For the text-containing cell, return its midpoint in [X, Y] coordinate format. 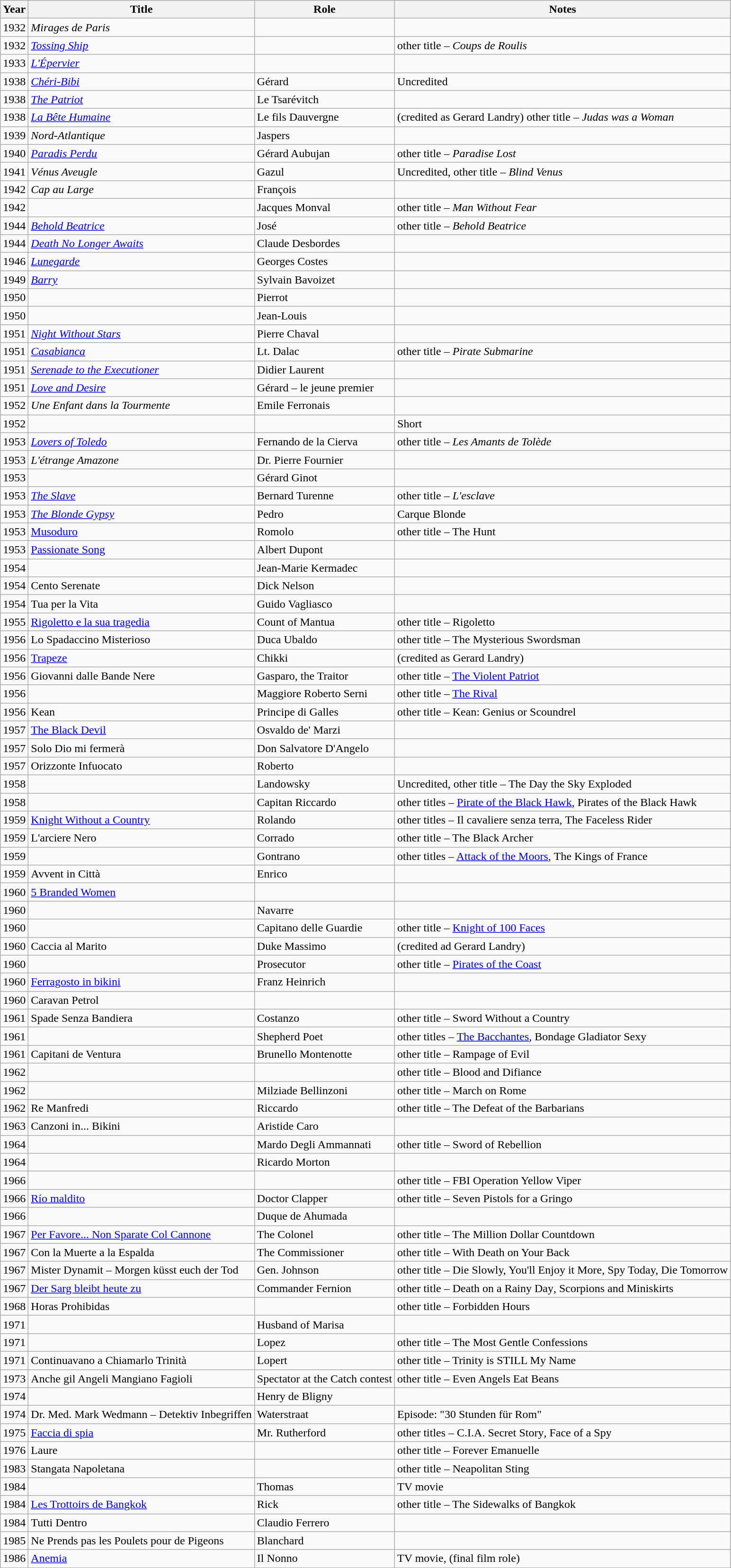
(credited ad Gerard Landry) [562, 946]
Il Nonno [324, 1559]
Gérard [324, 81]
TV movie [562, 1487]
other title – The Sidewalks of Bangkok [562, 1505]
Tua per la Vita [141, 604]
other title – The Million Dollar Countdown [562, 1234]
Tossing Ship [141, 45]
Romolo [324, 532]
Capitano delle Guardie [324, 928]
1985 [14, 1541]
Shepherd Poet [324, 1036]
Re Manfredi [141, 1108]
Paradis Perdu [141, 153]
Gen. Johnson [324, 1270]
Henry de Bligny [324, 1397]
other titles – Pirate of the Black Hawk, Pirates of the Black Hawk [562, 802]
Husband of Marisa [324, 1324]
TV movie, (final film role) [562, 1559]
Horas Prohibidas [141, 1306]
other title – The Hunt [562, 532]
Enrico [324, 874]
other title – Behold Beatrice [562, 226]
Nord-Atlantique [141, 135]
Der Sarg bleibt heute zu [141, 1288]
Casabianca [141, 352]
Pierre Chaval [324, 334]
1949 [14, 280]
Anche gil Angeli Mangiano Fagioli [141, 1379]
Dr. Pierre Fournier [324, 460]
Spade Senza Bandiera [141, 1018]
Continuavano a Chiamarlo Trinità [141, 1360]
other title – Kean: Genius or Scoundrel [562, 712]
Cap au Large [141, 189]
Mister Dynamit – Morgen küsst euch der Tod [141, 1270]
Mirages de Paris [141, 27]
other title – FBI Operation Yellow Viper [562, 1180]
Aristide Caro [324, 1126]
Per Favore... Non Sparate Col Cannone [141, 1234]
Osvaldo de' Marzi [324, 730]
other title – Sword of Rebellion [562, 1144]
Waterstraat [324, 1415]
Guido Vagliasco [324, 604]
other title – March on Rome [562, 1090]
The Commissioner [324, 1252]
Vénus Aveugle [141, 171]
The Colonel [324, 1234]
other title – L'esclave [562, 496]
Une Enfant dans la Tourmente [141, 406]
La Bête Humaine [141, 117]
Stangata Napoletana [141, 1469]
1986 [14, 1559]
Prosecutor [324, 964]
other title – The Mysterious Swordsman [562, 640]
Capitan Riccardo [324, 802]
Rick [324, 1505]
1941 [14, 171]
L'étrange Amazone [141, 460]
other title – The Violent Patriot [562, 676]
1940 [14, 153]
Lopez [324, 1342]
other title – Pirates of the Coast [562, 964]
Corrado [324, 838]
1975 [14, 1433]
1976 [14, 1451]
Count of Mantua [324, 622]
Episode: "30 Stunden für Rom" [562, 1415]
The Black Devil [141, 730]
Chéri-Bibi [141, 81]
1955 [14, 622]
Gasparo, the Traitor [324, 676]
Maggiore Roberto Serni [324, 694]
Canzoni in... Bikini [141, 1126]
Gazul [324, 171]
Avvent in Città [141, 874]
Capitani de Ventura [141, 1054]
Title [141, 9]
(credited as Gerard Landry) [562, 658]
other title – Even Angels Eat Beans [562, 1379]
Rigoletto e la sua tragedia [141, 622]
Jean-Marie Kermadec [324, 568]
Brunello Montenotte [324, 1054]
The Slave [141, 496]
other title – Knight of 100 Faces [562, 928]
Passionate Song [141, 550]
other title – Forever Emanuelle [562, 1451]
other title – Man Without Fear [562, 207]
Giovanni dalle Bande Nere [141, 676]
Les Trottoirs de Bangkok [141, 1505]
Mr. Rutherford [324, 1433]
1968 [14, 1306]
Death No Longer Awaits [141, 244]
other title – Neapolitan Sting [562, 1469]
Claudio Ferrero [324, 1523]
other title – With Death on Your Back [562, 1252]
Role [324, 9]
Riccardo [324, 1108]
Gérard Aubujan [324, 153]
Franz Heinrich [324, 982]
Emile Ferronais [324, 406]
Ricardo Morton [324, 1162]
Mardo Degli Ammannati [324, 1144]
Notes [562, 9]
Jean-Louis [324, 316]
Le Tsarévitch [324, 99]
Lopert [324, 1360]
Caccia al Marito [141, 946]
other title – Death on a Rainy Day, Scorpions and Miniskirts [562, 1288]
Fernando de la Cierva [324, 442]
other title – Forbidden Hours [562, 1306]
Caravan Petrol [141, 1000]
Short [562, 424]
Landowsky [324, 784]
Con la Muerte a la Espalda [141, 1252]
other title – The Most Gentle Confessions [562, 1342]
Gontrano [324, 856]
The Blonde Gypsy [141, 514]
Anemia [141, 1559]
The Patriot [141, 99]
Blanchard [324, 1541]
Jacques Monval [324, 207]
Solo Dio mi fermerà [141, 748]
Behold Beatrice [141, 226]
L'Épervier [141, 63]
Doctor Clapper [324, 1198]
Ne Prends pas les Poulets pour de Pigeons [141, 1541]
Musoduro [141, 532]
Rolando [324, 820]
other title – Seven Pistols for a Gringo [562, 1198]
Lovers of Toledo [141, 442]
Principe di Galles [324, 712]
Lt. Dalac [324, 352]
Duca Ubaldo [324, 640]
Gérard Ginot [324, 478]
other title – Pirate Submarine [562, 352]
other title – Die Slowly, You'll Enjoy it More, Spy Today, Die Tomorrow [562, 1270]
Carque Blonde [562, 514]
other title – Coups de Roulis [562, 45]
Tutti Dentro [141, 1523]
other title – Sword Without a Country [562, 1018]
other title – The Black Archer [562, 838]
1933 [14, 63]
Trapeze [141, 658]
other title – Blood and Difiance [562, 1072]
Pedro [324, 514]
other titles – The Bacchantes, Bondage Gladiator Sexy [562, 1036]
Dr. Med. Mark Wedmann – Detektiv Inbegriffen [141, 1415]
Pierrot [324, 298]
Navarre [324, 910]
Barry [141, 280]
Duque de Ahumada [324, 1216]
Love and Desire [141, 388]
other title – Rigoletto [562, 622]
Didier Laurent [324, 370]
Night Without Stars [141, 334]
Duke Massimo [324, 946]
Albert Dupont [324, 550]
1939 [14, 135]
Cento Serenate [141, 586]
other title – Rampage of Evil [562, 1054]
other titles – C.I.A. Secret Story, Face of a Spy [562, 1433]
Lo Spadaccino Misterioso [141, 640]
1983 [14, 1469]
Spectator at the Catch contest [324, 1379]
other title – The Rival [562, 694]
other title – Trinity is STILL My Name [562, 1360]
Laure [141, 1451]
other titles – Attack of the Moors, The Kings of France [562, 856]
Commander Fernion [324, 1288]
Chikki [324, 658]
5 Branded Women [141, 892]
other title – Paradise Lost [562, 153]
Sylvain Bavoizet [324, 280]
1963 [14, 1126]
L'arciere Nero [141, 838]
Costanzo [324, 1018]
Year [14, 9]
Río maldito [141, 1198]
Orizzonte Infuocato [141, 766]
Serenade to the Executioner [141, 370]
1973 [14, 1379]
Uncredited [562, 81]
Roberto [324, 766]
Georges Costes [324, 262]
Uncredited, other title – The Day the Sky Exploded [562, 784]
Lunegarde [141, 262]
Gérard – le jeune premier [324, 388]
1946 [14, 262]
Uncredited, other title – Blind Venus [562, 171]
Le fils Dauvergne [324, 117]
other titles – Il cavaliere senza terra, The Faceless Rider [562, 820]
Jaspers [324, 135]
other title – Les Amants de Tolède [562, 442]
Milziade Bellinzoni [324, 1090]
(credited as Gerard Landry) other title – Judas was a Woman [562, 117]
Don Salvatore D'Angelo [324, 748]
Bernard Turenne [324, 496]
Knight Without a Country [141, 820]
Faccia di spia [141, 1433]
José [324, 226]
Kean [141, 712]
Claude Desbordes [324, 244]
François [324, 189]
Ferragosto in bikini [141, 982]
other title – The Defeat of the Barbarians [562, 1108]
Dick Nelson [324, 586]
Thomas [324, 1487]
